Pinpoint the cell where the given text exists, returning its [x, y] midpoint coordinate. 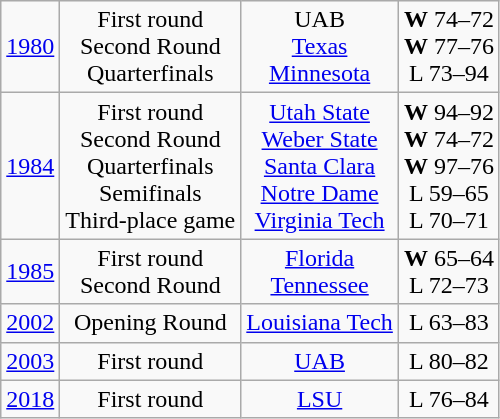
2018 [30, 399]
1980 [30, 47]
2002 [30, 323]
UABTexasMinnesota [320, 47]
Louisiana Tech [320, 323]
First roundSecond RoundQuarterfinals [150, 47]
First roundSecond Round [150, 272]
L 63–83 [448, 323]
2003 [30, 361]
W 94–92W 74–72W 97–76L 59–65L 70–71 [448, 166]
1984 [30, 166]
UAB [320, 361]
L 80–82 [448, 361]
LSU [320, 399]
1985 [30, 272]
Utah StateWeber StateSanta ClaraNotre DameVirginia Tech [320, 166]
L 76–84 [448, 399]
First roundSecond RoundQuarterfinalsSemifinalsThird-place game [150, 166]
FloridaTennessee [320, 272]
W 65–64L 72–73 [448, 272]
W 74–72W 77–76L 73–94 [448, 47]
Opening Round [150, 323]
